Locate the cell with the specified text and output its [X, Y] center coordinate. 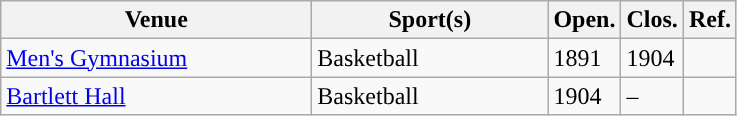
Sport(s) [430, 20]
– [652, 96]
Ref. [710, 20]
1891 [584, 58]
Clos. [652, 20]
Men's Gymnasium [156, 58]
Venue [156, 20]
Bartlett Hall [156, 96]
Open. [584, 20]
